Provide the [X, Y] coordinate of the cell's center where the given text is located.  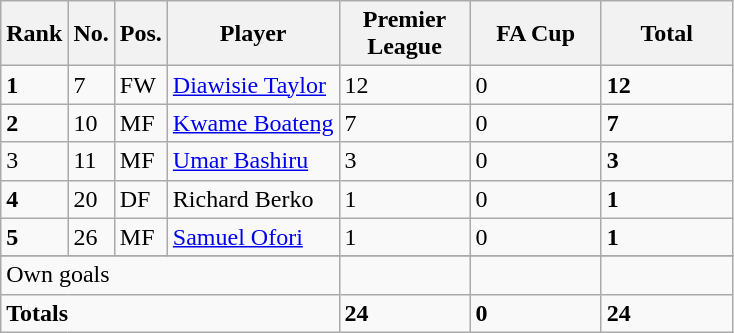
Umar Bashiru [253, 161]
4 [34, 199]
5 [34, 237]
Rank [34, 34]
Samuel Ofori [253, 237]
FA Cup [536, 34]
DF [140, 199]
2 [34, 123]
Player [253, 34]
FW [140, 85]
Pos. [140, 34]
No. [91, 34]
10 [91, 123]
Own goals [170, 275]
Total [666, 34]
Premier League [404, 34]
Diawisie Taylor [253, 85]
26 [91, 237]
20 [91, 199]
Totals [170, 313]
11 [91, 161]
Kwame Boateng [253, 123]
Richard Berko [253, 199]
